Search for the cell housing the specified text and yield its [X, Y] center coordinate. 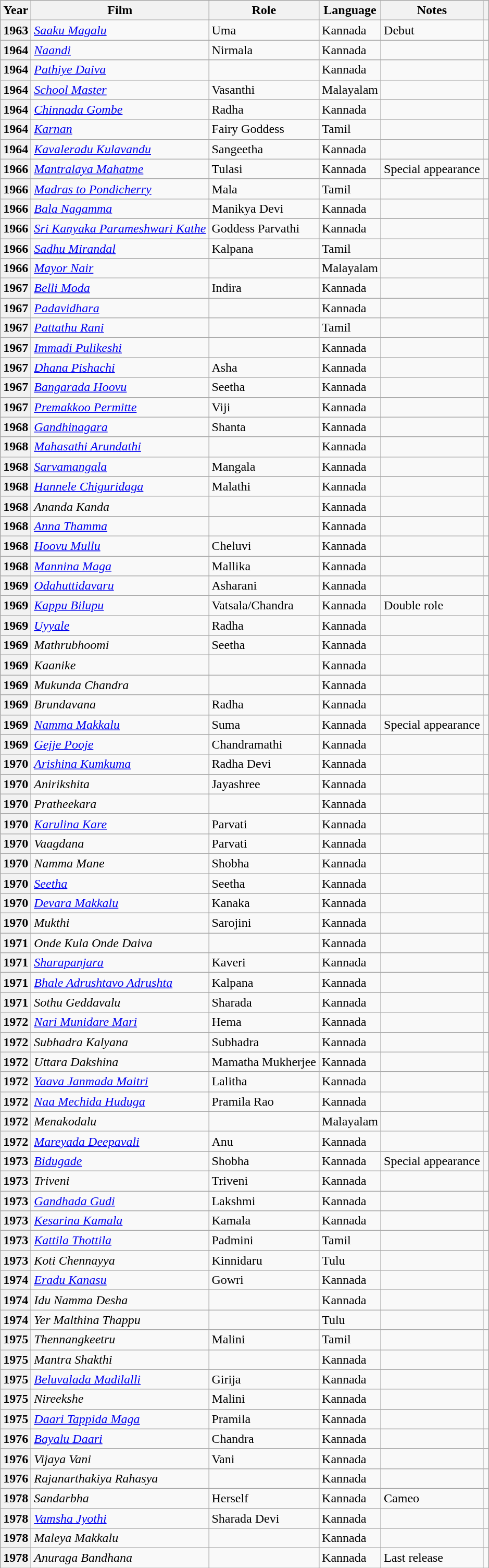
Indira [264, 288]
Sandarbha [120, 1498]
Sarojini [264, 923]
Mannina Maga [120, 566]
Kamala [264, 1221]
Naa Mechida Huduga [120, 1101]
Girija [264, 1379]
Role [264, 10]
Yaava Janmada Maitri [120, 1082]
Uyyale [120, 626]
Karulina Kare [120, 824]
Mangala [264, 467]
Chandra [264, 1439]
Sri Kanyaka Parameshwari Kathe [120, 228]
Mala [264, 189]
Last release [432, 1558]
Anu [264, 1141]
Belli Moda [120, 288]
Padmini [264, 1241]
Kanaka [264, 903]
Mukthi [120, 923]
Kaanike [120, 665]
Tulasi [264, 169]
Double role [432, 606]
Mayor Nair [120, 268]
Saaku Magalu [120, 30]
Madras to Pondicherry [120, 189]
1963 [16, 30]
Uttara Dakshina [120, 1062]
Mamatha Mukherjee [264, 1062]
Gandhinagara [120, 427]
Nireekshe [120, 1399]
Fairy Goddess [264, 129]
Sothu Geddavalu [120, 1002]
Mallika [264, 566]
Dhana Pishachi [120, 367]
Mareyada Deepavali [120, 1141]
Radha Devi [264, 764]
Pramila Rao [264, 1101]
Bangarada Hoovu [120, 387]
Kaveri [264, 963]
Pramila [264, 1419]
Gejje Pooje [120, 744]
Gandhada Gudi [120, 1200]
Cheluvi [264, 546]
Devara Makkalu [120, 903]
Chinnada Gombe [120, 109]
Kattila Thottila [120, 1241]
Sangeetha [264, 149]
Subhadra Kalyana [120, 1042]
Vasanthi [264, 90]
Jayashree [264, 784]
Anna Thamma [120, 526]
Lakshmi [264, 1200]
School Master [120, 90]
Arishina Kumkuma [120, 764]
Menakodalu [120, 1121]
Goddess Parvathi [264, 228]
Daari Tappida Maga [120, 1419]
Bayalu Daari [120, 1439]
Namma Makkalu [120, 725]
Sarvamangala [120, 467]
Cameo [432, 1498]
Anuraga Bandhana [120, 1558]
Mantralaya Mahatme [120, 169]
Sharada [264, 1002]
Chandramathi [264, 744]
Subhadra [264, 1042]
Odahuttidavaru [120, 586]
Viji [264, 407]
Hoovu Mullu [120, 546]
Pratheekara [120, 804]
Pattathu Rani [120, 328]
Beluvalada Madilalli [120, 1379]
Premakkoo Permitte [120, 407]
Lalitha [264, 1082]
Sadhu Mirandal [120, 249]
Brundavana [120, 705]
Kappu Bilupu [120, 606]
Eradu Kanasu [120, 1280]
Karnan [120, 129]
Nari Munidare Mari [120, 1022]
Naandi [120, 50]
Vamsha Jyothi [120, 1518]
Vatsala/Chandra [264, 606]
Yer Malthina Thappu [120, 1320]
Malathi [264, 486]
Koti Chennayya [120, 1260]
Bhale Adrushtavo Adrushta [120, 983]
Asharani [264, 586]
Idu Namma Desha [120, 1300]
Mantra Shakthi [120, 1359]
Vaagdana [120, 843]
Mahasathi Arundathi [120, 447]
Kesarina Kamala [120, 1221]
Kavaleradu Kulavandu [120, 149]
Suma [264, 725]
Asha [264, 367]
Mathrubhoomi [120, 645]
Sharada Devi [264, 1518]
Bidugade [120, 1161]
Maleya Makkalu [120, 1538]
Debut [432, 30]
Gowri [264, 1280]
Herself [264, 1498]
Pathiye Daiva [120, 70]
Manikya Devi [264, 209]
Onde Kula Onde Daiva [120, 943]
Year [16, 10]
Notes [432, 10]
Immadi Pulikeshi [120, 348]
Kinnidaru [264, 1260]
Shanta [264, 427]
Film [120, 10]
Hema [264, 1022]
Sharapanjara [120, 963]
Bala Nagamma [120, 209]
Uma [264, 30]
Namma Mane [120, 863]
Thennangkeetru [120, 1340]
Vijaya Vani [120, 1459]
Anirikshita [120, 784]
Language [350, 10]
Nirmala [264, 50]
Padavidhara [120, 308]
Mukunda Chandra [120, 685]
Hannele Chiguridaga [120, 486]
Vani [264, 1459]
Rajanarthakiya Rahasya [120, 1478]
Ananda Kanda [120, 506]
